Pinpoint the cell where the given text exists, returning its [X, Y] midpoint coordinate. 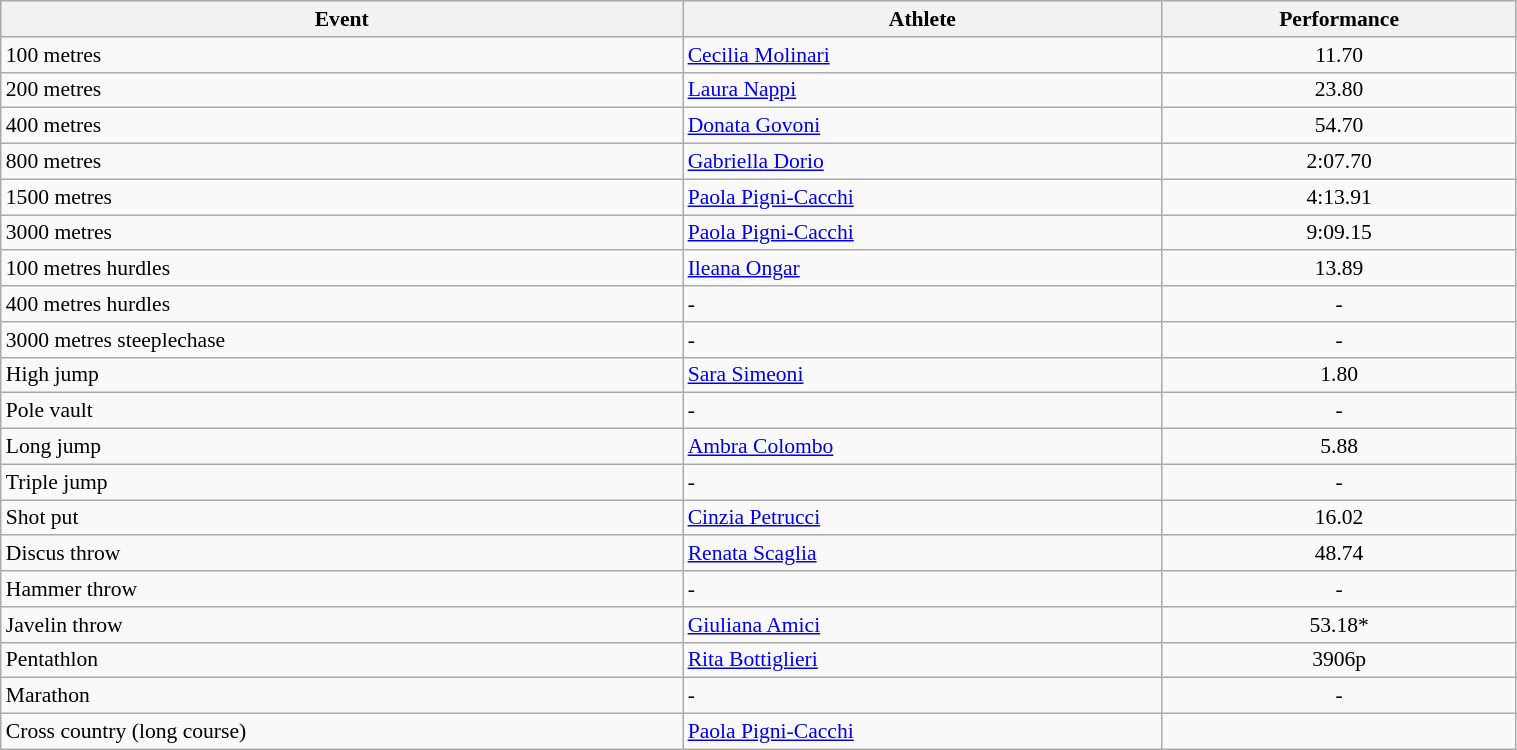
11.70 [1339, 55]
3000 metres [342, 233]
Cross country (long course) [342, 732]
3000 metres steeplechase [342, 340]
1500 metres [342, 197]
Performance [1339, 19]
Renata Scaglia [923, 554]
Sara Simeoni [923, 375]
Rita Bottiglieri [923, 660]
2:07.70 [1339, 162]
5.88 [1339, 447]
48.74 [1339, 554]
High jump [342, 375]
Gabriella Dorio [923, 162]
1.80 [1339, 375]
Event [342, 19]
Pole vault [342, 411]
23.80 [1339, 90]
Marathon [342, 696]
100 metres hurdles [342, 269]
Discus throw [342, 554]
Cecilia Molinari [923, 55]
Ambra Colombo [923, 447]
13.89 [1339, 269]
Triple jump [342, 482]
400 metres [342, 126]
Laura Nappi [923, 90]
54.70 [1339, 126]
9:09.15 [1339, 233]
3906p [1339, 660]
Giuliana Amici [923, 625]
Pentathlon [342, 660]
100 metres [342, 55]
Shot put [342, 518]
200 metres [342, 90]
Ileana Ongar [923, 269]
Cinzia Petrucci [923, 518]
Long jump [342, 447]
16.02 [1339, 518]
Athlete [923, 19]
800 metres [342, 162]
Donata Govoni [923, 126]
Javelin throw [342, 625]
400 metres hurdles [342, 304]
53.18* [1339, 625]
4:13.91 [1339, 197]
Hammer throw [342, 589]
